Return the [x, y] coordinate for the center point of the cell that contains the specified text.  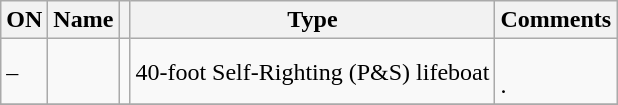
ON [24, 20]
40-foot Self-Righting (P&S) lifeboat [312, 72]
Name [84, 20]
. [556, 72]
Type [312, 20]
– [24, 72]
Comments [556, 20]
